Return (x, y) of the center of cell containing provided text 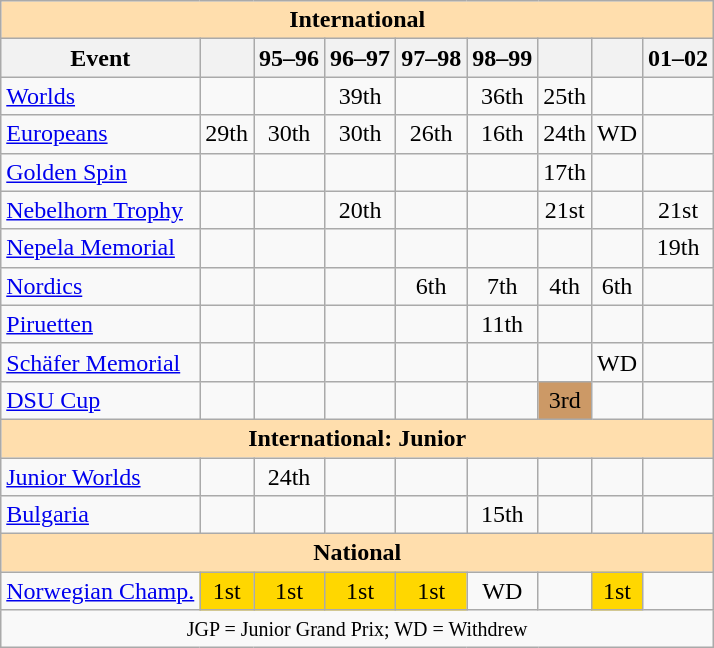
Junior Worlds (100, 477)
26th (432, 134)
11th (502, 324)
98–99 (502, 58)
JGP = Junior Grand Prix; WD = Withdrew (358, 629)
4th (565, 286)
17th (565, 172)
Piruetten (100, 324)
Norwegian Champ. (100, 591)
International: Junior (358, 438)
Nebelhorn Trophy (100, 210)
International (358, 20)
01–02 (678, 58)
National (358, 553)
96–97 (360, 58)
Event (100, 58)
Schäfer Memorial (100, 362)
Bulgaria (100, 515)
Golden Spin (100, 172)
15th (502, 515)
29th (227, 134)
7th (502, 286)
Nepela Memorial (100, 248)
DSU Cup (100, 400)
3rd (565, 400)
36th (502, 96)
95–96 (290, 58)
25th (565, 96)
19th (678, 248)
Europeans (100, 134)
39th (360, 96)
Nordics (100, 286)
Worlds (100, 96)
97–98 (432, 58)
16th (502, 134)
20th (360, 210)
